Identify which cell holds the provided text, then report its (x, y) central coordinate. 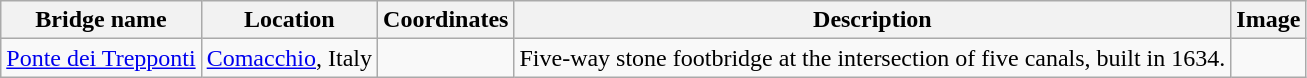
Comacchio, Italy (289, 58)
Bridge name (101, 20)
Coordinates (446, 20)
Image (1268, 20)
Description (872, 20)
Five-way stone footbridge at the intersection of five canals, built in 1634. (872, 58)
Ponte dei Trepponti (101, 58)
Location (289, 20)
